For the text-containing cell, return its midpoint in [x, y] coordinate format. 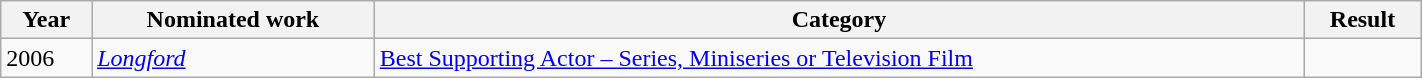
Longford [234, 58]
Result [1363, 20]
Year [46, 20]
2006 [46, 58]
Category [838, 20]
Best Supporting Actor – Series, Miniseries or Television Film [838, 58]
Nominated work [234, 20]
